Scan for the cell matching the given text and deliver its [x, y] coordinate at center. 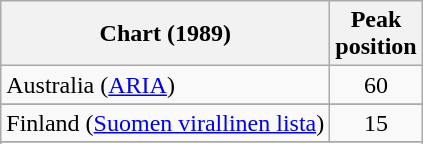
60 [376, 85]
Peakposition [376, 34]
Chart (1989) [166, 34]
15 [376, 123]
Finland (Suomen virallinen lista) [166, 123]
Australia (ARIA) [166, 85]
